Return the (X, Y) coordinate for the center point of the cell that contains the specified text.  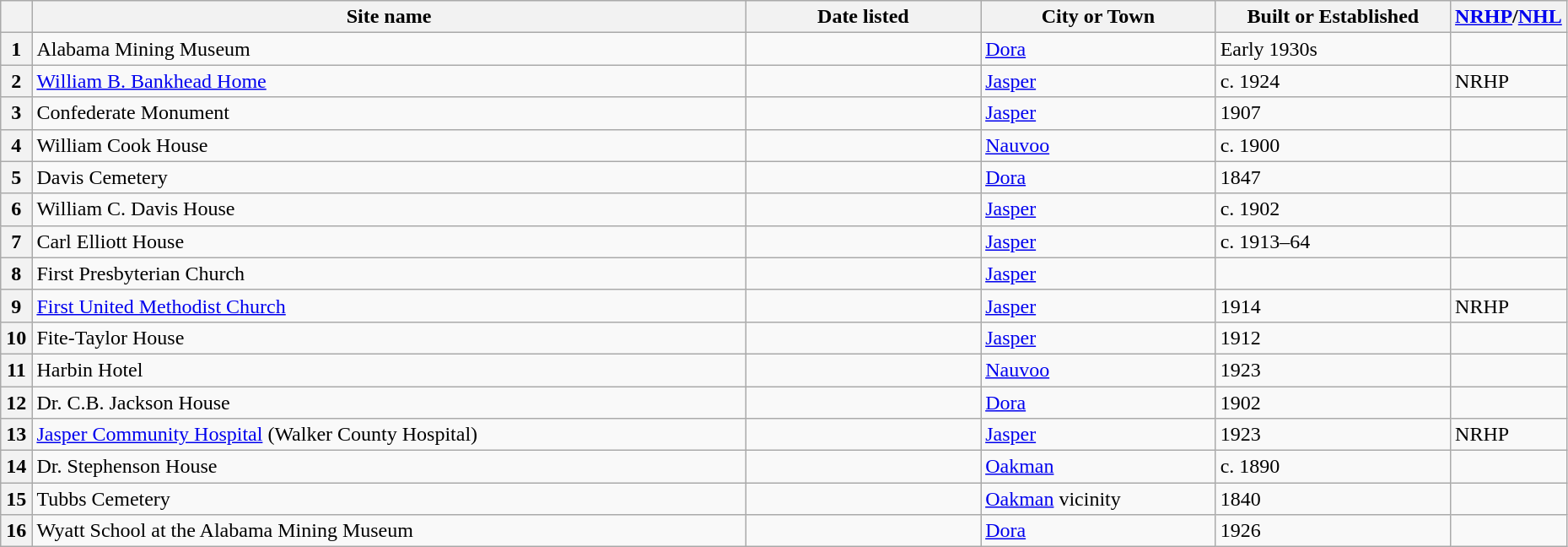
11 (17, 370)
City or Town (1098, 17)
10 (17, 338)
Wyatt School at the Alabama Mining Museum (389, 531)
1902 (1333, 403)
13 (17, 435)
6 (17, 209)
c. 1902 (1333, 209)
Alabama Mining Museum (389, 49)
14 (17, 467)
Confederate Monument (389, 113)
1847 (1333, 177)
c. 1890 (1333, 467)
1840 (1333, 499)
12 (17, 403)
15 (17, 499)
c. 1924 (1333, 81)
Dr. Stephenson House (389, 467)
Tubbs Cemetery (389, 499)
First United Methodist Church (389, 306)
Dr. C.B. Jackson House (389, 403)
Built or Established (1333, 17)
William B. Bankhead Home (389, 81)
William Cook House (389, 145)
1907 (1333, 113)
First Presbyterian Church (389, 273)
4 (17, 145)
2 (17, 81)
William C. Davis House (389, 209)
1926 (1333, 531)
1912 (1333, 338)
Early 1930s (1333, 49)
Jasper Community Hospital (Walker County Hospital) (389, 435)
8 (17, 273)
3 (17, 113)
Date listed (863, 17)
1914 (1333, 306)
9 (17, 306)
Oakman vicinity (1098, 499)
Site name (389, 17)
c. 1913–64 (1333, 241)
5 (17, 177)
Oakman (1098, 467)
Davis Cemetery (389, 177)
1 (17, 49)
7 (17, 241)
16 (17, 531)
c. 1900 (1333, 145)
NRHP/NHL (1509, 17)
Fite-Taylor House (389, 338)
Carl Elliott House (389, 241)
Harbin Hotel (389, 370)
